Extract the [X, Y] coordinate from the center of the cell holding the provided text.  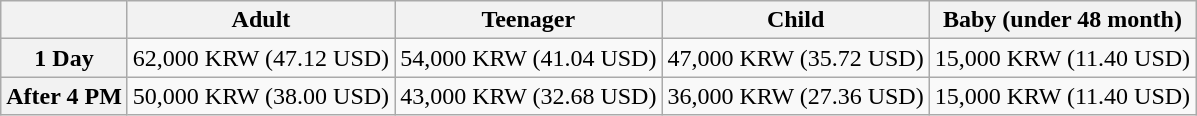
After 4 PM [64, 96]
62,000 KRW (47.12 USD) [260, 58]
36,000 KRW (27.36 USD) [796, 96]
47,000 KRW (35.72 USD) [796, 58]
Adult [260, 20]
50,000 KRW (38.00 USD) [260, 96]
1 Day [64, 58]
54,000 KRW (41.04 USD) [528, 58]
Baby (under 48 month) [1062, 20]
Teenager [528, 20]
Child [796, 20]
43,000 KRW (32.68 USD) [528, 96]
